From the cell containing the given text, extract its center point as (x, y) coordinate. 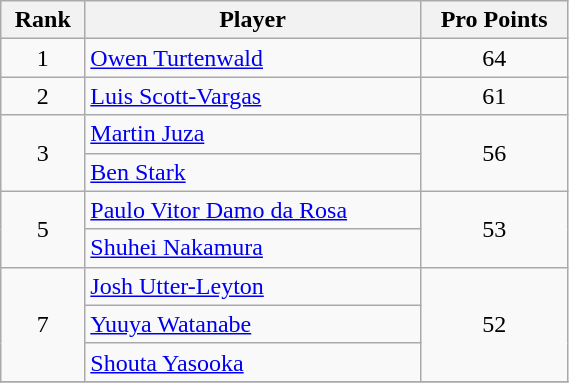
Josh Utter-Leyton (252, 286)
1 (43, 58)
Yuuya Watanabe (252, 324)
53 (494, 229)
61 (494, 96)
Player (252, 20)
Pro Points (494, 20)
56 (494, 153)
64 (494, 58)
3 (43, 153)
Paulo Vitor Damo da Rosa (252, 210)
Ben Stark (252, 172)
7 (43, 324)
2 (43, 96)
Shuhei Nakamura (252, 248)
Shouta Yasooka (252, 362)
Rank (43, 20)
Luis Scott-Vargas (252, 96)
Owen Turtenwald (252, 58)
Martin Juza (252, 134)
5 (43, 229)
52 (494, 324)
